Find where the given text appears and provide that cell's center as (X, Y) coordinate. 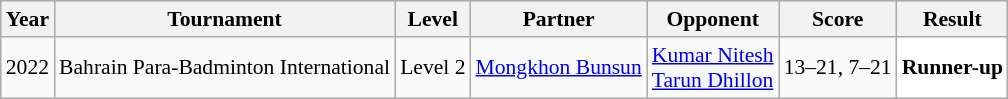
13–21, 7–21 (838, 68)
Score (838, 19)
Partner (559, 19)
Level (432, 19)
Opponent (713, 19)
Runner-up (952, 68)
Tournament (224, 19)
Year (28, 19)
Kumar Nitesh Tarun Dhillon (713, 68)
2022 (28, 68)
Bahrain Para-Badminton International (224, 68)
Result (952, 19)
Level 2 (432, 68)
Mongkhon Bunsun (559, 68)
